Identify which cell holds the provided text, then report its (X, Y) central coordinate. 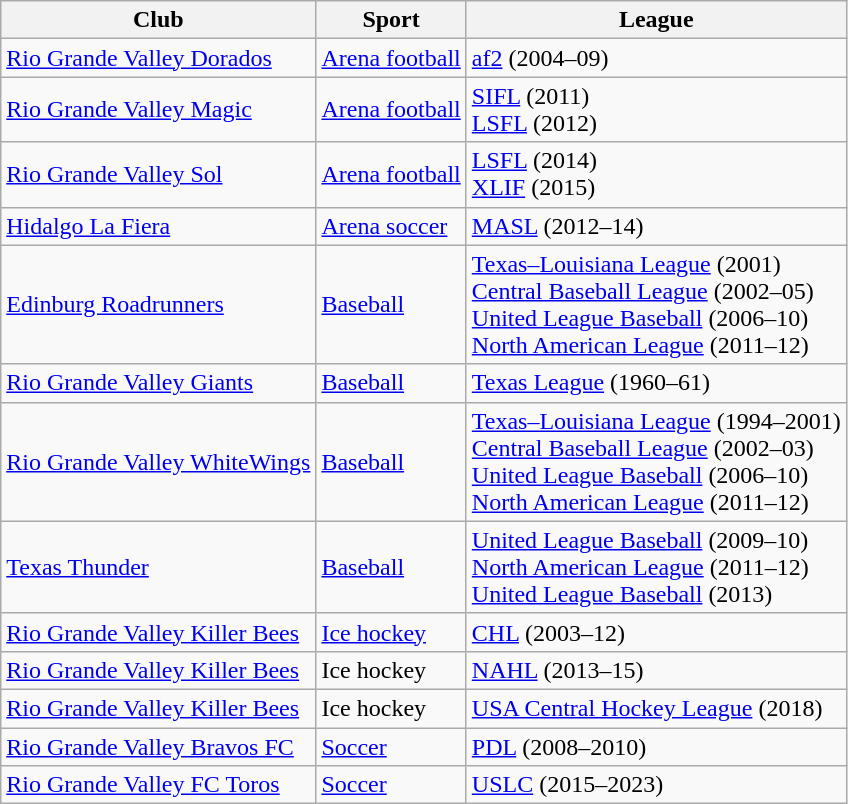
Rio Grande Valley Giants (158, 383)
MASL (2012–14) (656, 226)
Texas Thunder (158, 567)
Club (158, 20)
Texas League (1960–61) (656, 383)
LSFL (2014)XLIF (2015) (656, 174)
United League Baseball (2009–10)North American League (2011–12)United League Baseball (2013) (656, 567)
SIFL (2011)LSFL (2012) (656, 110)
af2 (2004–09) (656, 58)
USLC (2015–2023) (656, 785)
Rio Grande Valley Magic (158, 110)
Rio Grande Valley Bravos FC (158, 747)
PDL (2008–2010) (656, 747)
League (656, 20)
Texas–Louisiana League (2001)Central Baseball League (2002–05)United League Baseball (2006–10)North American League (2011–12) (656, 304)
Sport (391, 20)
USA Central Hockey League (2018) (656, 708)
Hidalgo La Fiera (158, 226)
Rio Grande Valley Sol (158, 174)
Texas–Louisiana League (1994–2001)Central Baseball League (2002–03)United League Baseball (2006–10)North American League (2011–12) (656, 462)
NAHL (2013–15) (656, 670)
Rio Grande Valley WhiteWings (158, 462)
Edinburg Roadrunners (158, 304)
CHL (2003–12) (656, 632)
Arena soccer (391, 226)
Rio Grande Valley FC Toros (158, 785)
Rio Grande Valley Dorados (158, 58)
